Locate the cell with the specified text and output its (X, Y) center coordinate. 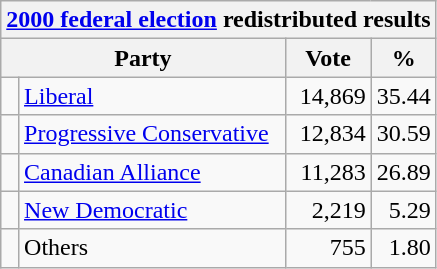
14,869 (328, 96)
1.80 (404, 248)
Canadian Alliance (152, 172)
Vote (328, 58)
30.59 (404, 134)
Others (152, 248)
5.29 (404, 210)
% (404, 58)
New Democratic (152, 210)
755 (328, 248)
Progressive Conservative (152, 134)
Party (143, 58)
12,834 (328, 134)
2000 federal election redistributed results (218, 20)
2,219 (328, 210)
Liberal (152, 96)
35.44 (404, 96)
11,283 (328, 172)
26.89 (404, 172)
